Output the [X, Y] coordinate of the center of the cell containing the given text.  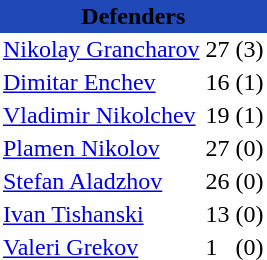
Defenders [134, 16]
Stefan Aladzhov [102, 182]
Plamen Nikolov [102, 148]
16 [218, 82]
13 [218, 214]
Dimitar Enchev [102, 82]
26 [218, 182]
19 [218, 116]
(3) [250, 50]
Nikolay Grancharov [102, 50]
Ivan Tishanski [102, 214]
Vladimir Nikolchev [102, 116]
